Determine the (x, y) coordinate at the center of the cell enclosing the given text.  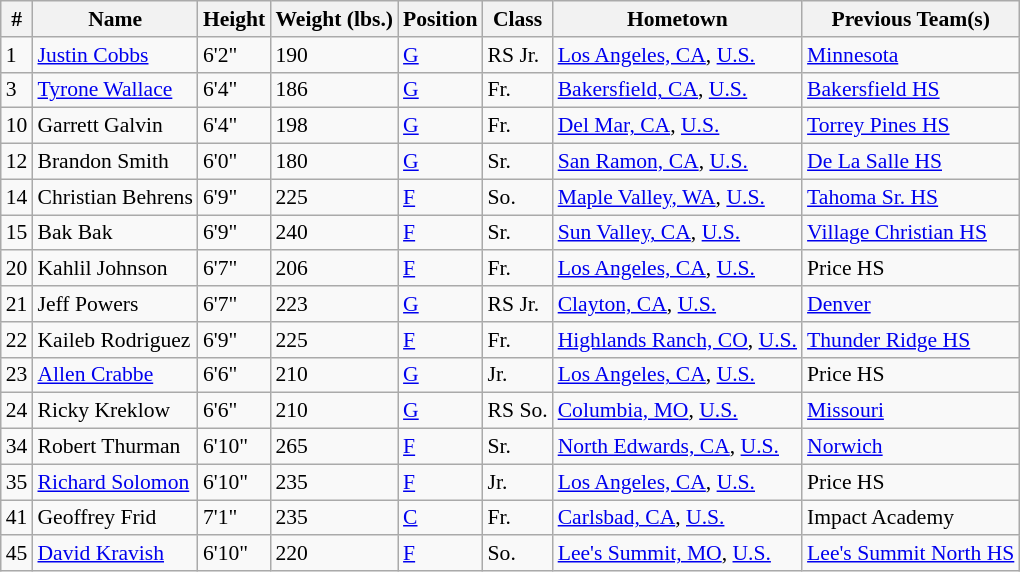
Minnesota (910, 55)
Christian Behrens (114, 197)
Allen Crabbe (114, 375)
Clayton, CA, U.S. (678, 304)
Robert Thurman (114, 447)
24 (17, 411)
1 (17, 55)
12 (17, 162)
Jeff Powers (114, 304)
North Edwards, CA, U.S. (678, 447)
Denver (910, 304)
10 (17, 126)
Position (440, 19)
186 (334, 90)
Hometown (678, 19)
Lee's Summit, MO, U.S. (678, 554)
Missouri (910, 411)
34 (17, 447)
190 (334, 55)
41 (17, 518)
Carlsbad, CA, U.S. (678, 518)
Previous Team(s) (910, 19)
Bak Bak (114, 233)
35 (17, 482)
C (440, 518)
David Kravish (114, 554)
Torrey Pines HS (910, 126)
180 (334, 162)
14 (17, 197)
6'0" (234, 162)
Brandon Smith (114, 162)
220 (334, 554)
Impact Academy (910, 518)
20 (17, 269)
Thunder Ridge HS (910, 340)
Kahlil Johnson (114, 269)
Highlands Ranch, CO, U.S. (678, 340)
# (17, 19)
45 (17, 554)
Name (114, 19)
3 (17, 90)
265 (334, 447)
240 (334, 233)
Class (518, 19)
Maple Valley, WA, U.S. (678, 197)
San Ramon, CA, U.S. (678, 162)
De La Salle HS (910, 162)
Height (234, 19)
Bakersfield, CA, U.S. (678, 90)
7'1" (234, 518)
Tahoma Sr. HS (910, 197)
Del Mar, CA, U.S. (678, 126)
22 (17, 340)
Geoffrey Frid (114, 518)
RS So. (518, 411)
23 (17, 375)
Sun Valley, CA, U.S. (678, 233)
Justin Cobbs (114, 55)
Tyrone Wallace (114, 90)
206 (334, 269)
Bakersfield HS (910, 90)
Columbia, MO, U.S. (678, 411)
15 (17, 233)
Garrett Galvin (114, 126)
223 (334, 304)
Richard Solomon (114, 482)
Kaileb Rodriguez (114, 340)
Village Christian HS (910, 233)
21 (17, 304)
Ricky Kreklow (114, 411)
6'2" (234, 55)
198 (334, 126)
Norwich (910, 447)
Weight (lbs.) (334, 19)
Lee's Summit North HS (910, 554)
